Search for the cell housing the specified text and yield its (X, Y) center coordinate. 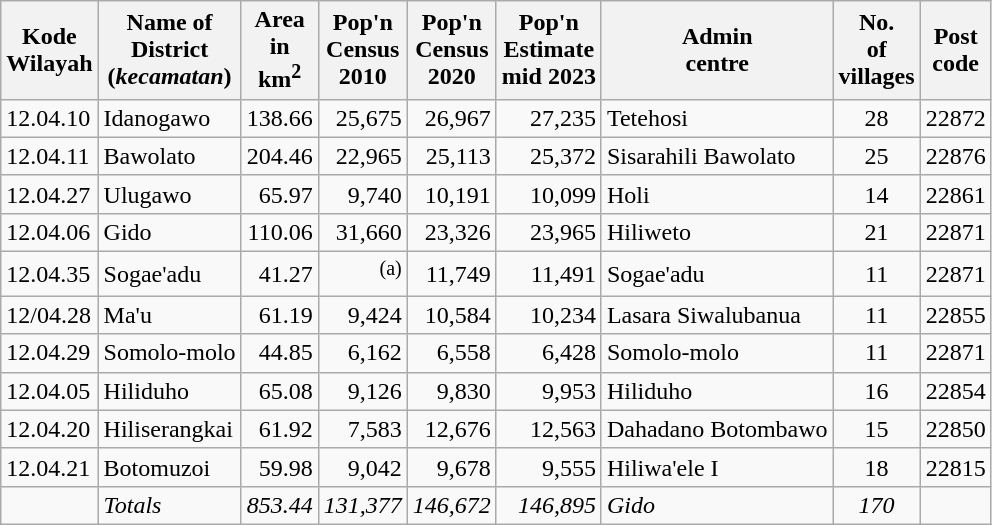
Sisarahili Bawolato (717, 156)
7,583 (362, 429)
12.04.06 (50, 232)
12,676 (452, 429)
Ulugawo (170, 194)
146,895 (548, 505)
6,558 (452, 353)
Kode Wilayah (50, 50)
138.66 (280, 118)
170 (876, 505)
9,555 (548, 467)
12.04.05 (50, 391)
10,191 (452, 194)
Pop'nCensus2010 (362, 50)
10,099 (548, 194)
Pop'nCensus2020 (452, 50)
10,584 (452, 315)
25,675 (362, 118)
Postcode (956, 50)
12.04.27 (50, 194)
61.19 (280, 315)
12.04.21 (50, 467)
6,428 (548, 353)
59.98 (280, 467)
Admin centre (717, 50)
(a) (362, 274)
26,967 (452, 118)
12.04.10 (50, 118)
12.04.35 (50, 274)
131,377 (362, 505)
9,678 (452, 467)
Lasara Siwalubanua (717, 315)
27,235 (548, 118)
11,491 (548, 274)
21 (876, 232)
9,126 (362, 391)
12/04.28 (50, 315)
9,740 (362, 194)
No.ofvillages (876, 50)
31,660 (362, 232)
853.44 (280, 505)
18 (876, 467)
12.04.11 (50, 156)
65.08 (280, 391)
6,162 (362, 353)
65.97 (280, 194)
Tetehosi (717, 118)
12.04.20 (50, 429)
10,234 (548, 315)
11,749 (452, 274)
204.46 (280, 156)
12.04.29 (50, 353)
16 (876, 391)
9,830 (452, 391)
22876 (956, 156)
15 (876, 429)
22,965 (362, 156)
146,672 (452, 505)
44.85 (280, 353)
41.27 (280, 274)
9,424 (362, 315)
22815 (956, 467)
110.06 (280, 232)
Totals (170, 505)
22854 (956, 391)
25,372 (548, 156)
12,563 (548, 429)
Bawolato (170, 156)
Ma'u (170, 315)
Area in km2 (280, 50)
23,965 (548, 232)
23,326 (452, 232)
Idanogawo (170, 118)
Hiliweto (717, 232)
25 (876, 156)
14 (876, 194)
Pop'nEstimatemid 2023 (548, 50)
22872 (956, 118)
61.92 (280, 429)
22861 (956, 194)
9,953 (548, 391)
9,042 (362, 467)
Name ofDistrict(kecamatan) (170, 50)
Botomuzoi (170, 467)
Holi (717, 194)
22855 (956, 315)
25,113 (452, 156)
Hiliserangkai (170, 429)
28 (876, 118)
22850 (956, 429)
Hiliwa'ele I (717, 467)
Dahadano Botombawo (717, 429)
